Output the (X, Y) coordinate of the center of the cell containing the given text.  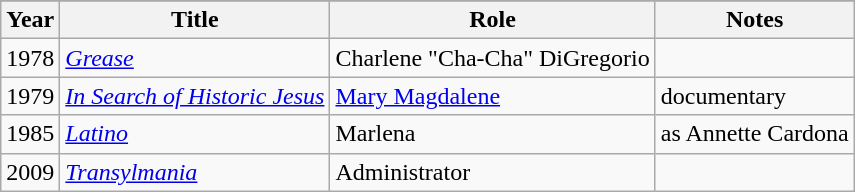
Notes (754, 20)
Transylmania (195, 172)
1985 (30, 134)
1979 (30, 96)
documentary (754, 96)
In Search of Historic Jesus (195, 96)
Administrator (492, 172)
1978 (30, 58)
Mary Magdalene (492, 96)
Title (195, 20)
Grease (195, 58)
as Annette Cardona (754, 134)
Charlene "Cha-Cha" DiGregorio (492, 58)
Latino (195, 134)
Year (30, 20)
2009 (30, 172)
Marlena (492, 134)
Role (492, 20)
